Identify which cell holds the provided text, then report its (X, Y) central coordinate. 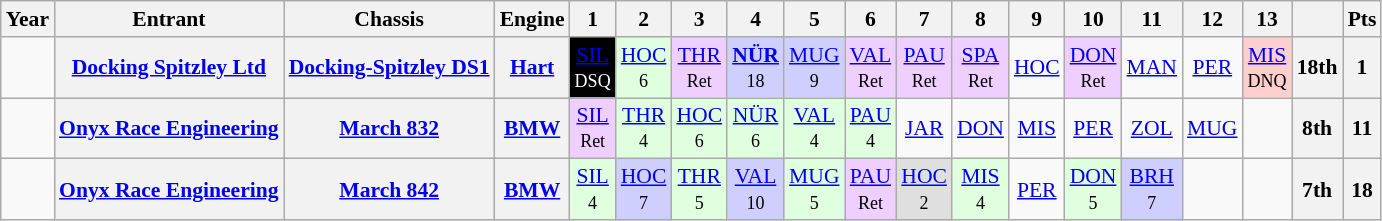
PAU4 (871, 128)
MAN (1152, 68)
ZOL (1152, 128)
DON (980, 128)
SILRet (593, 128)
5 (814, 19)
MISDNQ (1268, 68)
JAR (924, 128)
DONRet (1094, 68)
10 (1094, 19)
3 (699, 19)
March 842 (390, 190)
MIS4 (980, 190)
HOC7 (644, 190)
9 (1037, 19)
2 (644, 19)
HOC2 (924, 190)
VAL4 (814, 128)
MUG (1212, 128)
Chassis (390, 19)
Engine (532, 19)
18 (1362, 190)
SPARet (980, 68)
6 (871, 19)
VALRet (871, 68)
DON5 (1094, 190)
BRH7 (1152, 190)
4 (756, 19)
THR5 (699, 190)
MIS (1037, 128)
18th (1318, 68)
Docking-Spitzley DS1 (390, 68)
Docking Spitzley Ltd (169, 68)
Pts (1362, 19)
SIL4 (593, 190)
Entrant (169, 19)
VAL10 (756, 190)
8th (1318, 128)
7 (924, 19)
13 (1268, 19)
MUG9 (814, 68)
MUG5 (814, 190)
THRRet (699, 68)
SILDSQ (593, 68)
12 (1212, 19)
March 832 (390, 128)
Year (28, 19)
THR4 (644, 128)
NÜR18 (756, 68)
NÜR6 (756, 128)
7th (1318, 190)
HOC (1037, 68)
Hart (532, 68)
8 (980, 19)
